Pinpoint the cell where the given text exists, returning its (X, Y) midpoint coordinate. 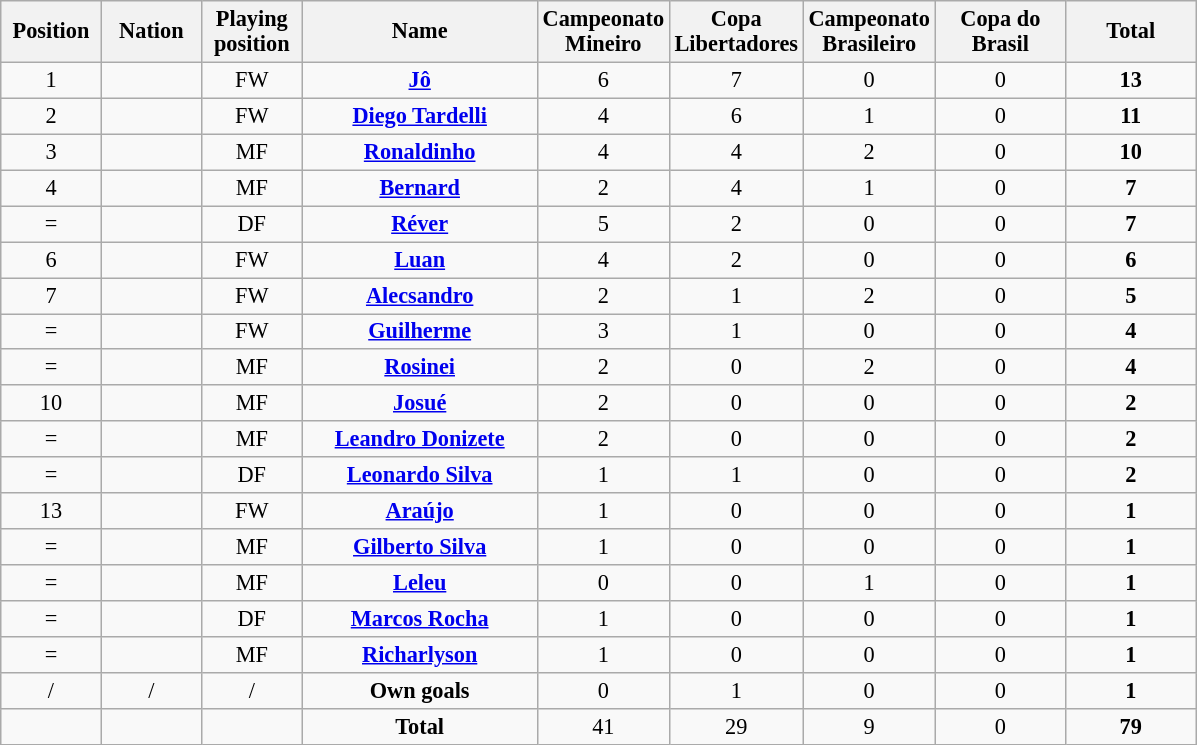
Campeonato Mineiro (603, 32)
Own goals (420, 690)
Position (51, 32)
Copa Libertadores (736, 32)
Playing position (252, 32)
Araújo (420, 511)
Alecsandro (420, 295)
Josué (420, 403)
Luan (420, 260)
29 (736, 726)
Richarlyson (420, 655)
Leleu (420, 583)
Réver (420, 224)
79 (1131, 726)
9 (869, 726)
Campeonato Brasileiro (869, 32)
Gilberto Silva (420, 547)
Guilherme (420, 331)
Rosinei (420, 367)
Leandro Donizete (420, 439)
Marcos Rocha (420, 619)
Jô (420, 80)
Nation (151, 32)
Copa do Brasil (1000, 32)
Ronaldinho (420, 152)
Leonardo Silva (420, 475)
Name (420, 32)
41 (603, 726)
Diego Tardelli (420, 116)
Bernard (420, 188)
11 (1131, 116)
